Identify which cell holds the provided text, then report its (x, y) central coordinate. 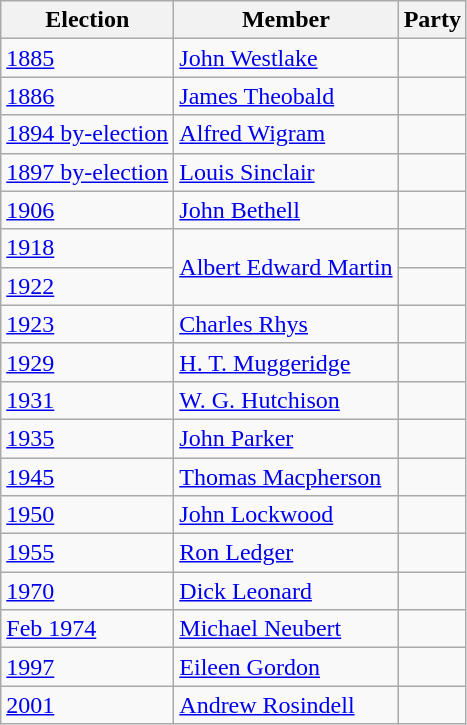
W. G. Hutchison (286, 400)
Thomas Macpherson (286, 477)
Albert Edward Martin (286, 267)
Ron Ledger (286, 553)
1894 by-election (88, 134)
Eileen Gordon (286, 667)
1970 (88, 591)
1929 (88, 362)
1918 (88, 248)
Alfred Wigram (286, 134)
John Lockwood (286, 515)
Feb 1974 (88, 629)
2001 (88, 705)
Charles Rhys (286, 324)
1886 (88, 96)
Member (286, 20)
1897 by-election (88, 172)
1906 (88, 210)
Louis Sinclair (286, 172)
Dick Leonard (286, 591)
Michael Neubert (286, 629)
1922 (88, 286)
John Parker (286, 438)
1935 (88, 438)
John Bethell (286, 210)
1997 (88, 667)
1885 (88, 58)
1950 (88, 515)
James Theobald (286, 96)
Andrew Rosindell (286, 705)
1931 (88, 400)
H. T. Muggeridge (286, 362)
1945 (88, 477)
Election (88, 20)
John Westlake (286, 58)
Party (432, 20)
1923 (88, 324)
1955 (88, 553)
